Find where the given text appears and provide that cell's center as [X, Y] coordinate. 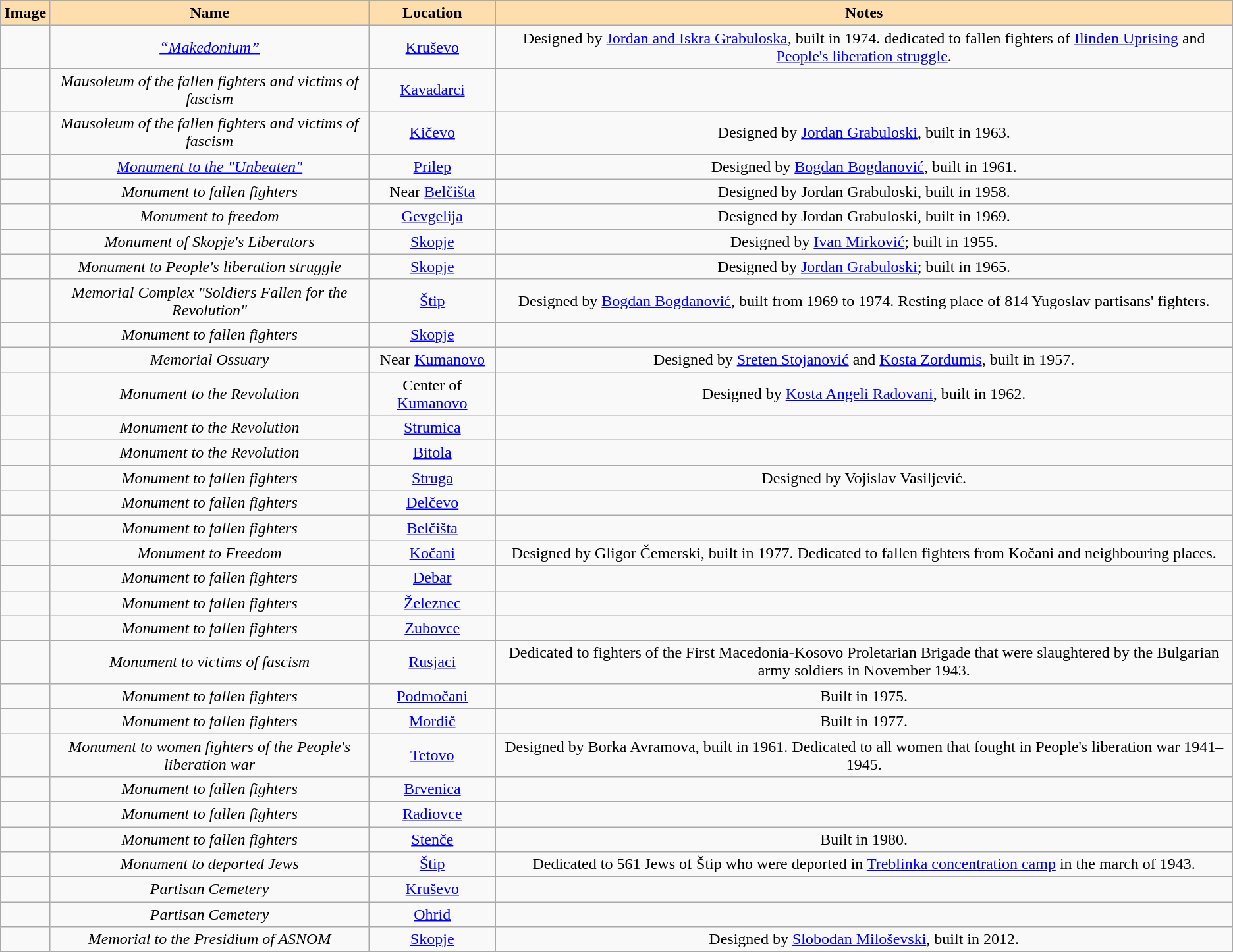
Kičevo [432, 133]
Location [432, 13]
Designed by Jordan and Iskra Grabuloska, built in 1974. dedicated to fallen fighters of Ilinden Uprising and People's liberation struggle. [864, 47]
Designed by Ivan Mirković; built in 1955. [864, 242]
Name [209, 13]
Designed by Jordan Grabuloski, built in 1958. [864, 192]
Built in 1975. [864, 696]
Železnec [432, 603]
Image [25, 13]
Designed by Borka Avramova, built in 1961. Dedicated to all women that fought in People's liberation war 1941–1945. [864, 754]
Kočani [432, 553]
Debar [432, 578]
Built in 1977. [864, 721]
Memorial Ossuary [209, 359]
Near Kumanovo [432, 359]
Strumica [432, 428]
Podmočani [432, 696]
Rusjaci [432, 662]
Designed by Jordan Grabuloski, built in 1963. [864, 133]
“Makedonium” [209, 47]
Near Belčišta [432, 192]
Radiovce [432, 814]
Monument to deported Jews [209, 864]
Designed by Slobodan Miloševski, built in 2012. [864, 939]
Designed by Gligor Čemerski, built in 1977. Dedicated to fallen fighters from Kočani and neighbouring places. [864, 553]
Gevgelija [432, 217]
Designed by Sreten Stojanović and Kosta Zordumis, built in 1957. [864, 359]
Prilep [432, 167]
Struga [432, 478]
Notes [864, 13]
Monument to freedom [209, 217]
Ohrid [432, 914]
Monument to women fighters of the People's liberation war [209, 754]
Monument to Freedom [209, 553]
Designed by Jordan Grabuloski; built in 1965. [864, 267]
Monument of Skopje's Liberators [209, 242]
Monument to victims of fascism [209, 662]
Belčišta [432, 528]
Designed by Kosta Angeli Radovani, built in 1962. [864, 394]
Dedicated to fighters of the First Macedonia-Kosovo Proletarian Brigade that were slaughtered by the Bulgarian army soldiers in November 1943. [864, 662]
Built in 1980. [864, 839]
Zubovce [432, 628]
Stenče [432, 839]
Kavadarci [432, 90]
Tetovo [432, 754]
Brvenica [432, 789]
Monument to the "Unbeaten" [209, 167]
Dedicated to 561 Jews of Štip who were deported in Treblinka concentration camp in the march of 1943. [864, 864]
Designed by Bogdan Bogdanović, built from 1969 to 1974. Resting place of 814 Yugoslav partisans' fighters. [864, 300]
Center of Kumanovo [432, 394]
Bitola [432, 453]
Delčevo [432, 503]
Designed by Jordan Grabuloski, built in 1969. [864, 217]
Memorial Complex "Soldiers Fallen for the Revolution" [209, 300]
Monument to People's liberation struggle [209, 267]
Designed by Bogdan Bogdanović, built in 1961. [864, 167]
Memorial to the Presidium of ASNOM [209, 939]
Designed by Vojislav Vasiljević. [864, 478]
Mordič [432, 721]
